Return (x, y) of the center of cell containing provided text 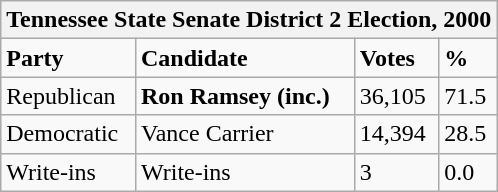
Ron Ramsey (inc.) (244, 96)
Votes (396, 58)
Tennessee State Senate District 2 Election, 2000 (249, 20)
28.5 (468, 134)
36,105 (396, 96)
% (468, 58)
71.5 (468, 96)
Democratic (68, 134)
Candidate (244, 58)
3 (396, 172)
14,394 (396, 134)
Republican (68, 96)
Vance Carrier (244, 134)
Party (68, 58)
0.0 (468, 172)
